Return [x, y] of the center of cell containing provided text 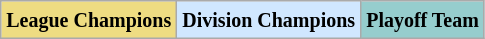
Division Champions [269, 20]
League Champions [89, 20]
Playoff Team [423, 20]
